Determine the [X, Y] coordinate at the center of the cell enclosing the given text.  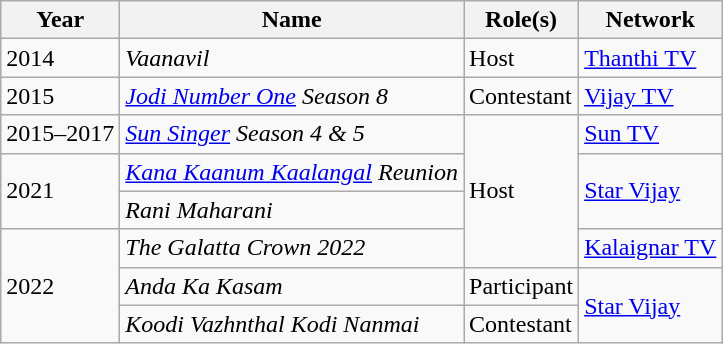
Network [650, 20]
Kalaignar TV [650, 248]
2021 [60, 191]
Name [292, 20]
Role(s) [522, 20]
The Galatta Crown 2022 [292, 248]
Kana Kaanum Kaalangal Reunion [292, 172]
Rani Maharani [292, 210]
2015 [60, 96]
Jodi Number One Season 8 [292, 96]
Vaanavil [292, 58]
Participant [522, 286]
Anda Ka Kasam [292, 286]
Koodi Vazhnthal Kodi Nanmai [292, 324]
2022 [60, 286]
Year [60, 20]
Sun TV [650, 134]
Thanthi TV [650, 58]
2015–2017 [60, 134]
2014 [60, 58]
Sun Singer Season 4 & 5 [292, 134]
Vijay TV [650, 96]
